Return [x, y] of the center of cell containing provided text 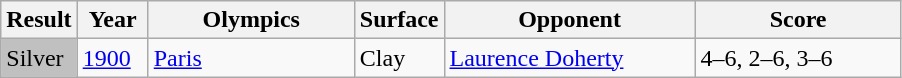
Clay [399, 58]
Laurence Doherty [570, 58]
Surface [399, 20]
Opponent [570, 20]
Paris [251, 58]
Score [798, 20]
Silver [39, 58]
Year [112, 20]
4–6, 2–6, 3–6 [798, 58]
1900 [112, 58]
Olympics [251, 20]
Result [39, 20]
